Return the (x, y) coordinate for the center point of the cell that contains the specified text.  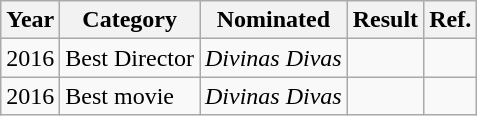
Category (130, 20)
Ref. (450, 20)
Year (30, 20)
Result (385, 20)
Nominated (274, 20)
Best Director (130, 58)
Best movie (130, 96)
